Detect which cell encompasses the target text, then output its [x, y] center coordinate. 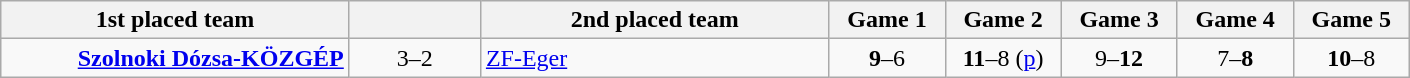
7–8 [1235, 58]
Game 3 [1119, 20]
9–12 [1119, 58]
Game 1 [887, 20]
9–6 [887, 58]
ZF-Eger [654, 58]
3–2 [414, 58]
Game 2 [1003, 20]
10–8 [1351, 58]
Game 5 [1351, 20]
Szolnoki Dózsa-KÖZGÉP [176, 58]
1st placed team [176, 20]
11–8 (p) [1003, 58]
Game 4 [1235, 20]
2nd placed team [654, 20]
